Extract the (x, y) coordinate from the center of the cell holding the provided text.  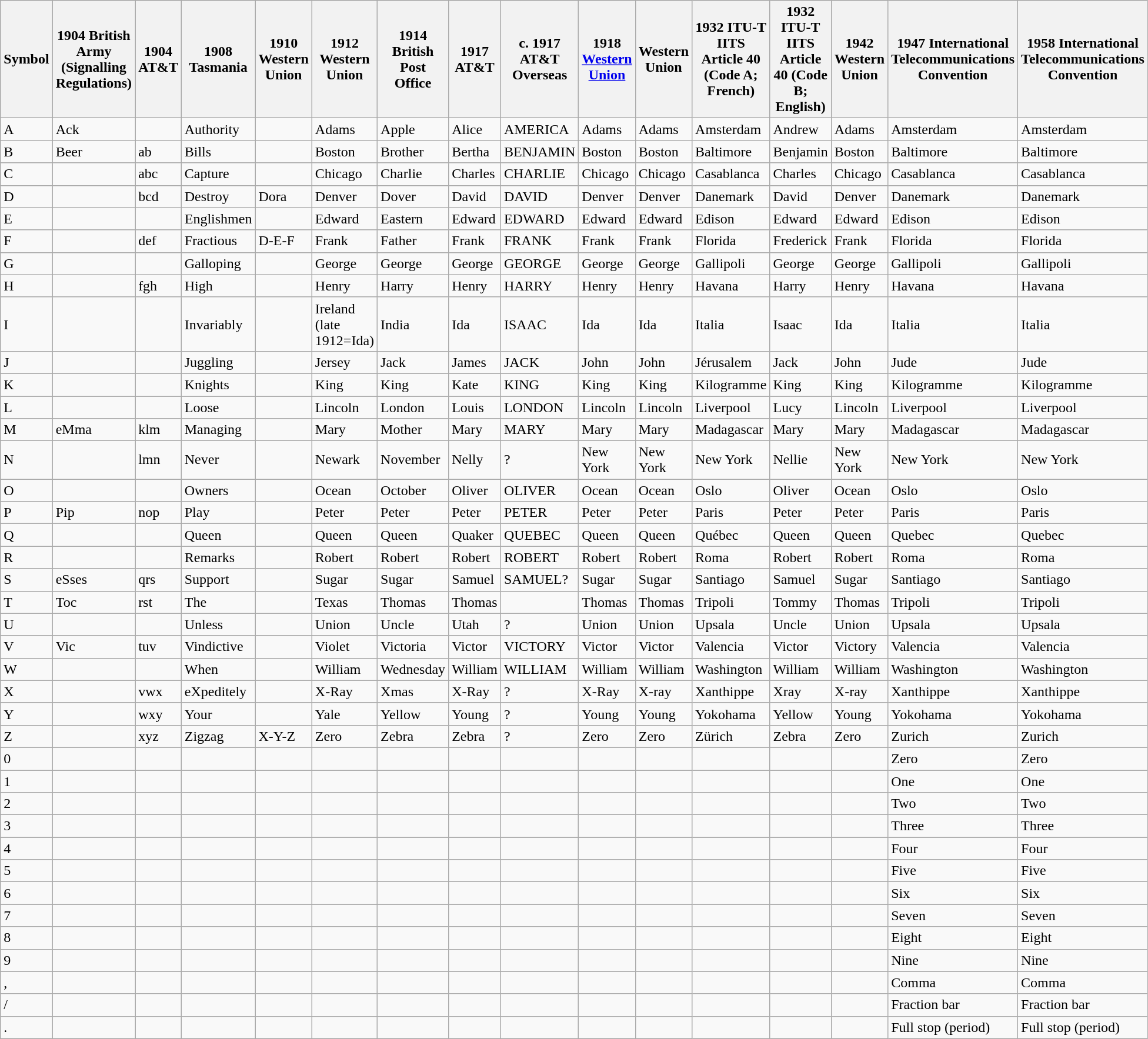
bcd (159, 196)
Wednesday (413, 669)
X (26, 691)
0 (26, 759)
High (218, 286)
Québec (731, 535)
Destroy (218, 196)
lmn (159, 460)
W (26, 669)
Play (218, 513)
ISAAC (539, 324)
Z (26, 736)
1932 ITU-T IITS Article 40 (Code A; French) (731, 59)
Managing (218, 430)
Jersey (345, 362)
Vic (94, 647)
Owners (218, 490)
A (26, 129)
Vindictive (218, 647)
1910 Western Union (283, 59)
eXpeditely (218, 691)
BENJAMIN (539, 152)
. (26, 1027)
1904 AT&T (159, 59)
K (26, 385)
S (26, 580)
, (26, 983)
The (218, 602)
Symbol (26, 59)
Frederick (800, 241)
JACK (539, 362)
1912 Western Union (345, 59)
7 (26, 916)
/ (26, 1005)
Nellie (800, 460)
MARY (539, 430)
1914 British Post Office (413, 59)
1 (26, 781)
Your (218, 714)
October (413, 490)
Bertha (475, 152)
C (26, 174)
QUEBEC (539, 535)
J (26, 362)
E (26, 219)
4 (26, 848)
5 (26, 871)
Q (26, 535)
Fractious (218, 241)
VICTORY (539, 647)
O (26, 490)
klm (159, 430)
1932 ITU-T IITS Article 40 (Code B; English) (800, 59)
Texas (345, 602)
B (26, 152)
R (26, 557)
ab (159, 152)
Never (218, 460)
c. 1917 AT&T Overseas (539, 59)
LONDON (539, 407)
U (26, 624)
Newark (345, 460)
Remarks (218, 557)
Dora (283, 196)
vwx (159, 691)
Western Union (663, 59)
2 (26, 804)
Toc (94, 602)
FRANK (539, 241)
CHARLIE (539, 174)
Juggling (218, 362)
Unless (218, 624)
1947 International Telecommunications Convention (953, 59)
Bills (218, 152)
X-Y-Z (283, 736)
India (413, 324)
Yale (345, 714)
nop (159, 513)
M (26, 430)
8 (26, 938)
Y (26, 714)
def (159, 241)
1904 British Army (Signalling Regulations) (94, 59)
T (26, 602)
D (26, 196)
Loose (218, 407)
Capture (218, 174)
Galloping (218, 263)
AMERICA (539, 129)
When (218, 669)
V (26, 647)
Invariably (218, 324)
1918 Western Union (607, 59)
N (26, 460)
Jérusalem (731, 362)
Xray (800, 691)
Support (218, 580)
3 (26, 826)
1917 AT&T (475, 59)
EDWARD (539, 219)
HARRY (539, 286)
Father (413, 241)
xyz (159, 736)
Zigzag (218, 736)
Dover (413, 196)
D-E-F (283, 241)
eMma (94, 430)
Eastern (413, 219)
Lucy (800, 407)
GEORGE (539, 263)
Xmas (413, 691)
H (26, 286)
wxy (159, 714)
Mother (413, 430)
Utah (475, 624)
6 (26, 893)
Authority (218, 129)
fgh (159, 286)
DAVID (539, 196)
P (26, 513)
1958 International Telecommunications Convention (1083, 59)
Apple (413, 129)
Louis (475, 407)
I (26, 324)
Quaker (475, 535)
Tommy (800, 602)
KING (539, 385)
WILLIAM (539, 669)
Ack (94, 129)
PETER (539, 513)
Ireland (late 1912=Ida) (345, 324)
9 (26, 960)
Kate (475, 385)
eSses (94, 580)
F (26, 241)
Zürich (731, 736)
Nelly (475, 460)
Brother (413, 152)
November (413, 460)
ROBERT (539, 557)
James (475, 362)
rst (159, 602)
G (26, 263)
Isaac (800, 324)
Knights (218, 385)
L (26, 407)
1908 Tasmania (218, 59)
Beer (94, 152)
abc (159, 174)
Victory (859, 647)
Alice (475, 129)
Pip (94, 513)
London (413, 407)
Andrew (800, 129)
SAMUEL? (539, 580)
1942 Western Union (859, 59)
Englishmen (218, 219)
Violet (345, 647)
Benjamin (800, 152)
tuv (159, 647)
qrs (159, 580)
Victoria (413, 647)
OLIVER (539, 490)
Charlie (413, 174)
